Capture the cell that displays the provided text and extract its (X, Y) central coordinate. 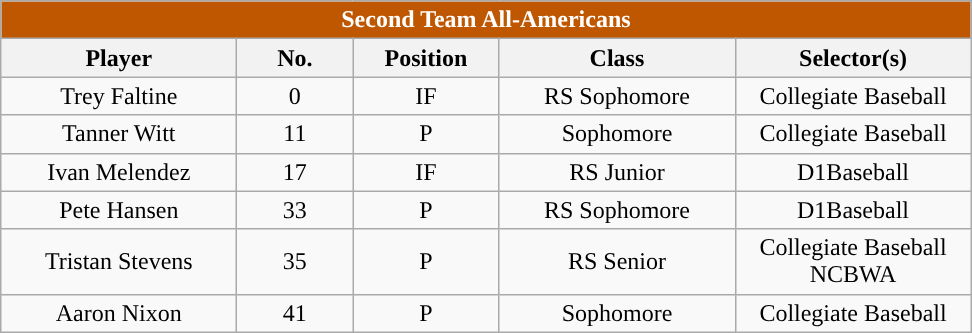
0 (295, 96)
35 (295, 262)
17 (295, 172)
41 (295, 313)
33 (295, 210)
Tristan Stevens (119, 262)
Tanner Witt (119, 134)
RS Senior (617, 262)
Selector(s) (853, 58)
Position (426, 58)
11 (295, 134)
Player (119, 58)
RS Junior (617, 172)
No. (295, 58)
Second Team All-Americans (486, 20)
Ivan Melendez (119, 172)
Aaron Nixon (119, 313)
Pete Hansen (119, 210)
Collegiate BaseballNCBWA (853, 262)
Trey Faltine (119, 96)
Class (617, 58)
